Locate the cell with the specified text and output its [x, y] center coordinate. 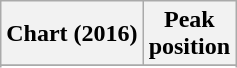
Peak position [189, 34]
Chart (2016) [72, 34]
